Return the [X, Y] coordinate for the center point of the cell that contains the specified text.  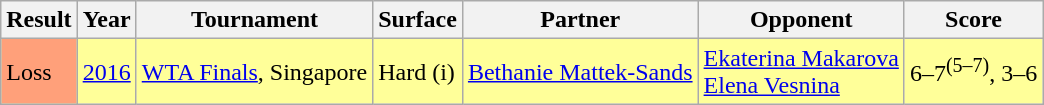
Tournament [254, 20]
2016 [106, 72]
Result [39, 20]
WTA Finals, Singapore [254, 72]
Hard (i) [418, 72]
Year [106, 20]
Bethanie Mattek-Sands [580, 72]
6–7(5–7), 3–6 [973, 72]
Partner [580, 20]
Opponent [801, 20]
Score [973, 20]
Loss [39, 72]
Ekaterina Makarova Elena Vesnina [801, 72]
Surface [418, 20]
